Return (X, Y) of the center of cell containing provided text 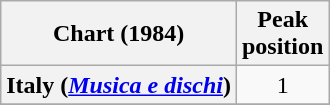
Chart (1984) (119, 34)
1 (282, 85)
Peakposition (282, 34)
Italy (Musica e dischi) (119, 85)
